From the cell containing the given text, extract its center point as [x, y] coordinate. 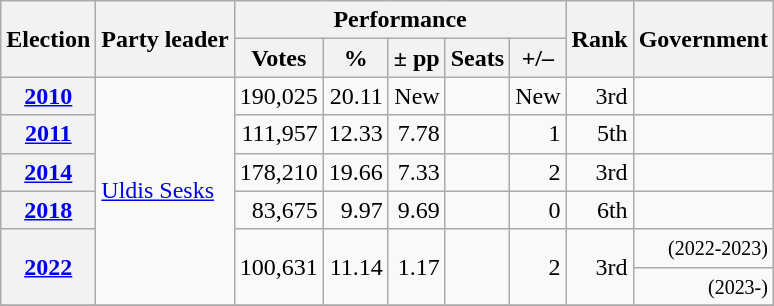
7.33 [416, 172]
Uldis Sesks [165, 191]
± pp [416, 58]
6th [600, 210]
19.66 [356, 172]
9.97 [356, 210]
Votes [278, 58]
Election [48, 39]
2018 [48, 210]
Seats [477, 58]
9.69 [416, 210]
1 [538, 134]
20.11 [356, 96]
0 [538, 210]
111,957 [278, 134]
178,210 [278, 172]
2010 [48, 96]
Performance [400, 20]
% [356, 58]
7.78 [416, 134]
(2022-2023) [703, 248]
Government [703, 39]
190,025 [278, 96]
+/– [538, 58]
12.33 [356, 134]
(2023-) [703, 286]
2014 [48, 172]
Rank [600, 39]
83,675 [278, 210]
2011 [48, 134]
100,631 [278, 267]
Party leader [165, 39]
2022 [48, 267]
11.14 [356, 267]
1.17 [416, 267]
5th [600, 134]
